For the text-containing cell, return its midpoint in (x, y) coordinate format. 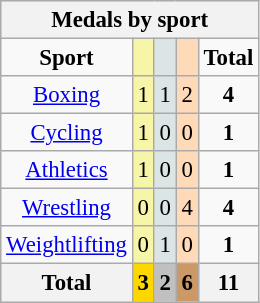
6 (187, 283)
Weightlifting (67, 245)
3 (143, 283)
Sport (67, 58)
Athletics (67, 170)
11 (228, 283)
Boxing (67, 95)
Cycling (67, 133)
Wrestling (67, 208)
Medals by sport (130, 20)
